Identify which cell holds the provided text, then report its (x, y) central coordinate. 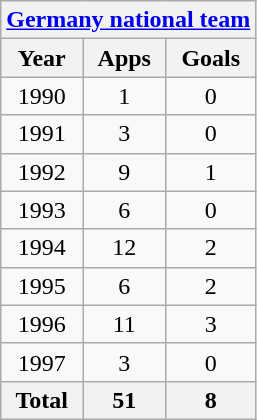
Goals (211, 58)
11 (124, 324)
51 (124, 400)
1995 (42, 286)
1996 (42, 324)
Total (42, 400)
8 (211, 400)
12 (124, 248)
1991 (42, 134)
1997 (42, 362)
1992 (42, 172)
Apps (124, 58)
Germany national team (128, 20)
1994 (42, 248)
Year (42, 58)
1993 (42, 210)
9 (124, 172)
1990 (42, 96)
